Output the [x, y] coordinate of the center of the cell containing the given text.  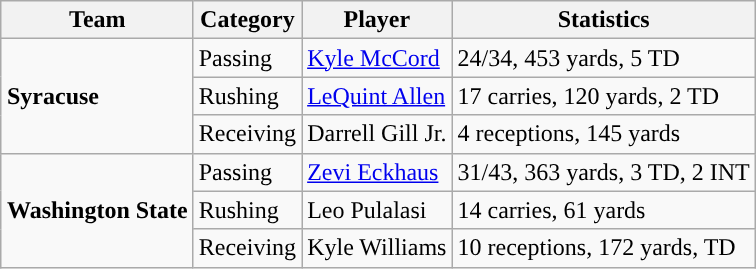
LeQuint Allen [377, 96]
Leo Pulalasi [377, 210]
24/34, 453 yards, 5 TD [604, 58]
4 receptions, 145 yards [604, 134]
Syracuse [97, 96]
Category [247, 20]
Team [97, 20]
17 carries, 120 yards, 2 TD [604, 96]
31/43, 363 yards, 3 TD, 2 INT [604, 172]
Statistics [604, 20]
10 receptions, 172 yards, TD [604, 248]
Kyle Williams [377, 248]
14 carries, 61 yards [604, 210]
Player [377, 20]
Zevi Eckhaus [377, 172]
Darrell Gill Jr. [377, 134]
Washington State [97, 210]
Kyle McCord [377, 58]
